Determine the (x, y) coordinate at the center of the cell enclosing the given text.  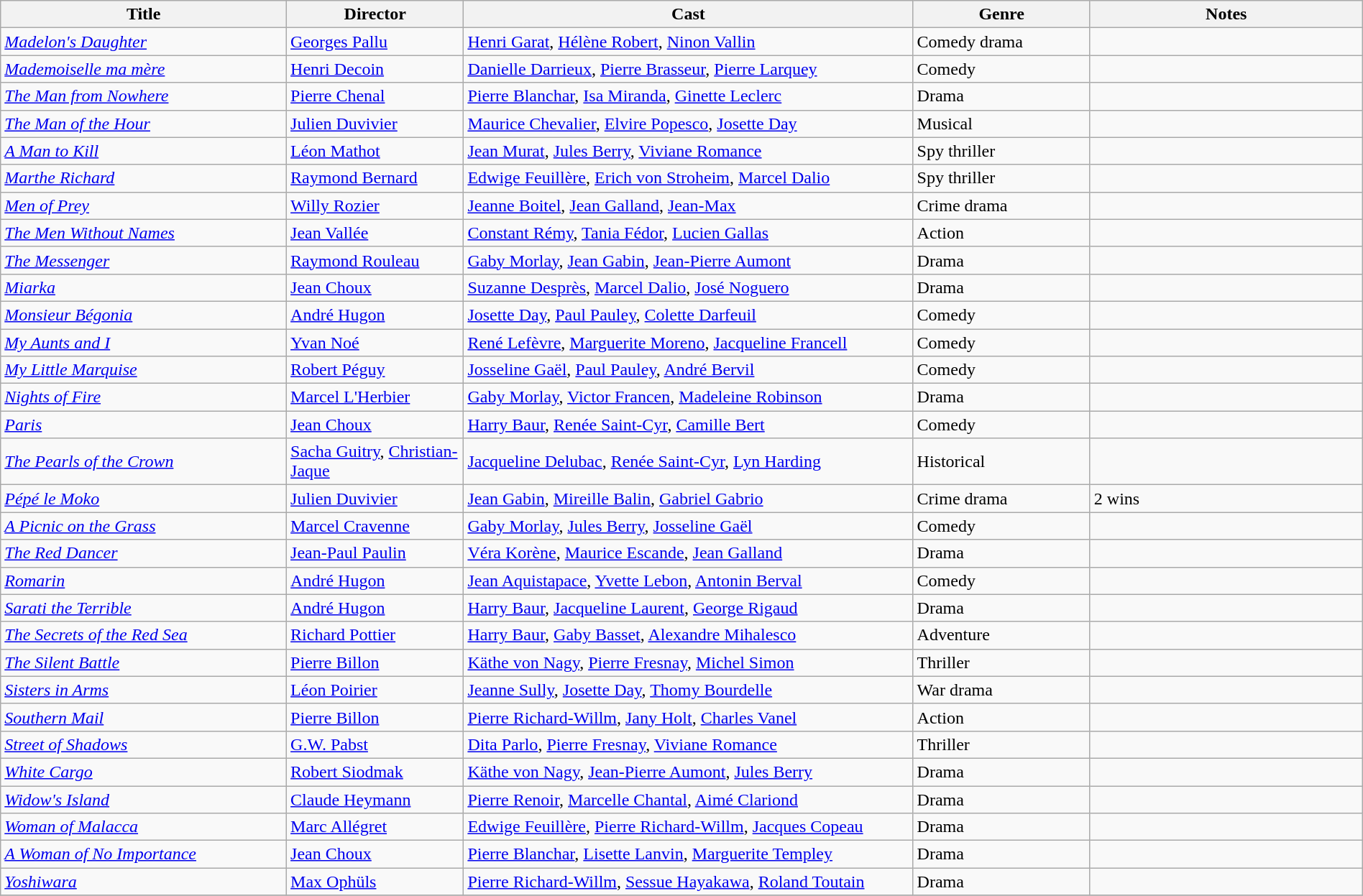
The Men Without Names (144, 233)
Edwige Feuillère, Erich von Stroheim, Marcel Dalio (689, 178)
Henri Decoin (375, 69)
Paris (144, 425)
Sacha Guitry, Christian-Jaque (375, 461)
The Messenger (144, 260)
War drama (1001, 690)
Léon Mathot (375, 151)
The Pearls of the Crown (144, 461)
Pierre Richard-Willm, Sessue Hayakawa, Roland Toutain (689, 882)
Marcel L'Herbier (375, 397)
Nights of Fire (144, 397)
Marc Allégret (375, 827)
Street of Shadows (144, 744)
Historical (1001, 461)
Romarin (144, 581)
Constant Rémy, Tania Fédor, Lucien Gallas (689, 233)
Marcel Cravenne (375, 526)
Suzanne Desprès, Marcel Dalio, José Noguero (689, 287)
Josseline Gaël, Paul Pauley, André Bervil (689, 370)
René Lefèvre, Marguerite Moreno, Jacqueline Francell (689, 343)
A Man to Kill (144, 151)
Véra Korène, Maurice Escande, Jean Galland (689, 553)
Léon Poirier (375, 690)
Danielle Darrieux, Pierre Brasseur, Pierre Larquey (689, 69)
Raymond Rouleau (375, 260)
Georges Pallu (375, 42)
Jacqueline Delubac, Renée Saint-Cyr, Lyn Harding (689, 461)
Max Ophüls (375, 882)
Notes (1226, 14)
Jeanne Sully, Josette Day, Thomy Bourdelle (689, 690)
Genre (1001, 14)
Marthe Richard (144, 178)
Käthe von Nagy, Pierre Fresnay, Michel Simon (689, 662)
Edwige Feuillère, Pierre Richard-Willm, Jacques Copeau (689, 827)
Josette Day, Paul Pauley, Colette Darfeuil (689, 315)
Yvan Noé (375, 343)
Jeanne Boitel, Jean Galland, Jean-Max (689, 205)
Maurice Chevalier, Elvire Popesco, Josette Day (689, 124)
Jean Aquistapace, Yvette Lebon, Antonin Berval (689, 581)
Robert Siodmak (375, 772)
Southern Mail (144, 717)
Pierre Blanchar, Isa Miranda, Ginette Leclerc (689, 96)
Dita Parlo, Pierre Fresnay, Viviane Romance (689, 744)
A Picnic on the Grass (144, 526)
Gaby Morlay, Victor Francen, Madeleine Robinson (689, 397)
Pierre Renoir, Marcelle Chantal, Aimé Clariond (689, 800)
Harry Baur, Renée Saint-Cyr, Camille Bert (689, 425)
The Silent Battle (144, 662)
Jean-Paul Paulin (375, 553)
Comedy drama (1001, 42)
Miarka (144, 287)
Madelon's Daughter (144, 42)
Mademoiselle ma mère (144, 69)
Sisters in Arms (144, 690)
2 wins (1226, 499)
G.W. Pabst (375, 744)
Musical (1001, 124)
Monsieur Bégonia (144, 315)
Sarati the Terrible (144, 608)
Raymond Bernard (375, 178)
Yoshiwara (144, 882)
Claude Heymann (375, 800)
Adventure (1001, 635)
Woman of Malacca (144, 827)
My Little Marquise (144, 370)
Willy Rozier (375, 205)
Käthe von Nagy, Jean-Pierre Aumont, Jules Berry (689, 772)
Men of Prey (144, 205)
Gaby Morlay, Jean Gabin, Jean-Pierre Aumont (689, 260)
Pierre Chenal (375, 96)
Harry Baur, Gaby Basset, Alexandre Mihalesco (689, 635)
The Man of the Hour (144, 124)
White Cargo (144, 772)
Harry Baur, Jacqueline Laurent, George Rigaud (689, 608)
My Aunts and I (144, 343)
Jean Vallée (375, 233)
Director (375, 14)
Pépé le Moko (144, 499)
Jean Gabin, Mireille Balin, Gabriel Gabrio (689, 499)
The Red Dancer (144, 553)
A Woman of No Importance (144, 854)
Henri Garat, Hélène Robert, Ninon Vallin (689, 42)
The Secrets of the Red Sea (144, 635)
Pierre Blanchar, Lisette Lanvin, Marguerite Templey (689, 854)
Widow's Island (144, 800)
Title (144, 14)
Pierre Richard-Willm, Jany Holt, Charles Vanel (689, 717)
Cast (689, 14)
The Man from Nowhere (144, 96)
Robert Péguy (375, 370)
Jean Murat, Jules Berry, Viviane Romance (689, 151)
Richard Pottier (375, 635)
Gaby Morlay, Jules Berry, Josseline Gaël (689, 526)
